For the text-containing cell, return its midpoint in [x, y] coordinate format. 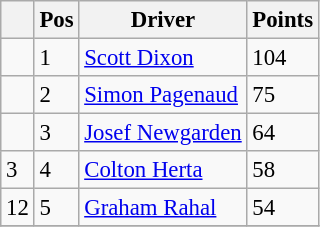
5 [56, 208]
75 [282, 95]
4 [56, 170]
Points [282, 20]
Driver [163, 20]
Colton Herta [163, 170]
54 [282, 208]
1 [56, 58]
Scott Dixon [163, 58]
64 [282, 133]
58 [282, 170]
Pos [56, 20]
Simon Pagenaud [163, 95]
2 [56, 95]
Josef Newgarden [163, 133]
Graham Rahal [163, 208]
104 [282, 58]
12 [18, 208]
